For the text-containing cell, return its midpoint in (x, y) coordinate format. 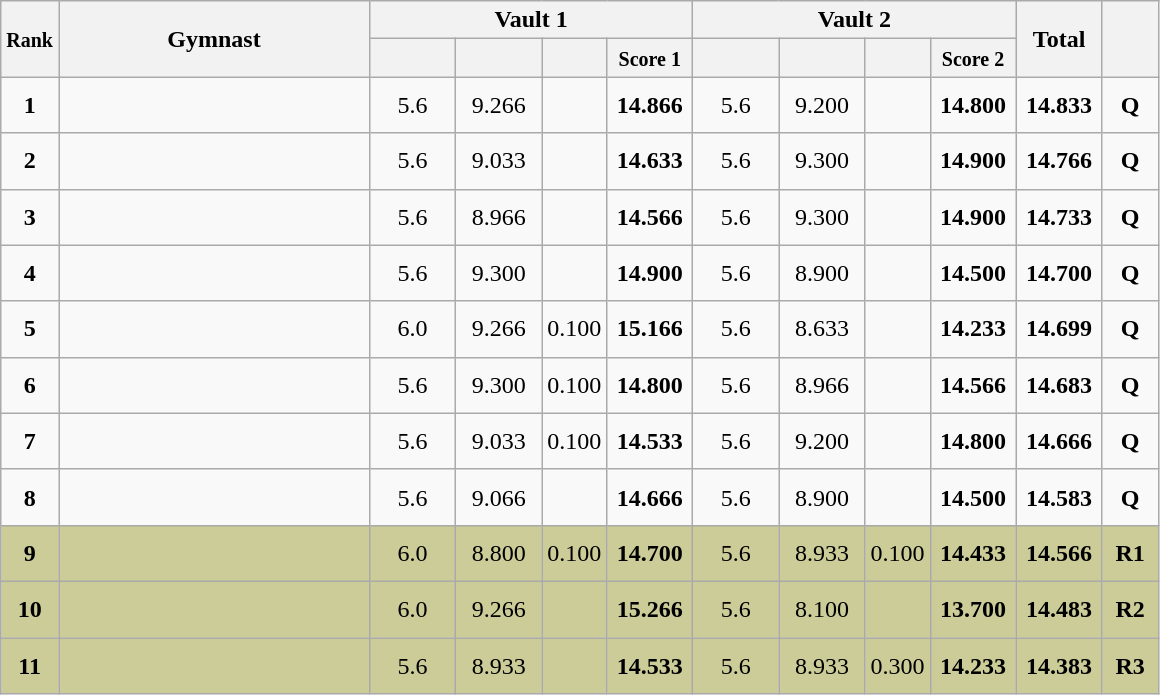
Rank (30, 39)
14.866 (650, 105)
2 (30, 161)
14.699 (1059, 329)
0.300 (898, 666)
4 (30, 273)
5 (30, 329)
1 (30, 105)
8.800 (499, 553)
15.266 (650, 609)
14.733 (1059, 217)
14.433 (973, 553)
9.066 (499, 497)
14.833 (1059, 105)
13.700 (973, 609)
R1 (1130, 553)
14.383 (1059, 666)
R3 (1130, 666)
8 (30, 497)
8.633 (822, 329)
Total (1059, 39)
15.166 (650, 329)
Gymnast (214, 39)
R2 (1130, 609)
Score 1 (650, 58)
11 (30, 666)
14.633 (650, 161)
14.583 (1059, 497)
9 (30, 553)
14.766 (1059, 161)
14.683 (1059, 385)
10 (30, 609)
Vault 2 (854, 20)
7 (30, 441)
6 (30, 385)
8.100 (822, 609)
Score 2 (973, 58)
14.483 (1059, 609)
3 (30, 217)
Vault 1 (532, 20)
